Detect which cell encompasses the target text, then output its (x, y) center coordinate. 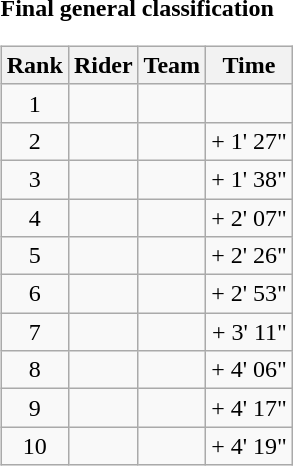
7 (34, 332)
+ 3' 11" (250, 332)
+ 4' 17" (250, 408)
10 (34, 446)
2 (34, 141)
+ 2' 07" (250, 217)
Rider (103, 65)
4 (34, 217)
+ 4' 19" (250, 446)
5 (34, 256)
+ 4' 06" (250, 370)
+ 2' 53" (250, 294)
3 (34, 179)
1 (34, 103)
Rank (34, 65)
8 (34, 370)
+ 1' 27" (250, 141)
Team (172, 65)
+ 2' 26" (250, 256)
+ 1' 38" (250, 179)
9 (34, 408)
Time (250, 65)
6 (34, 294)
